Detect which cell encompasses the target text, then output its [X, Y] center coordinate. 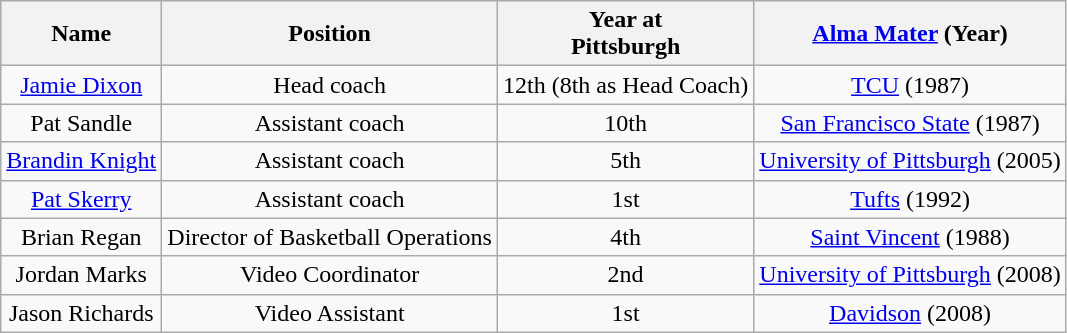
2nd [625, 275]
Position [330, 34]
5th [625, 161]
Pat Sandle [82, 123]
Jamie Dixon [82, 85]
Saint Vincent (1988) [910, 237]
University of Pittsburgh (2008) [910, 275]
San Francisco State (1987) [910, 123]
Brandin Knight [82, 161]
Jordan Marks [82, 275]
Brian Regan [82, 237]
TCU (1987) [910, 85]
Pat Skerry [82, 199]
10th [625, 123]
Jason Richards [82, 313]
Name [82, 34]
Director of Basketball Operations [330, 237]
University of Pittsburgh (2005) [910, 161]
12th (8th as Head Coach) [625, 85]
Alma Mater (Year) [910, 34]
4th [625, 237]
Year at Pittsburgh [625, 34]
Tufts (1992) [910, 199]
Davidson (2008) [910, 313]
Video Coordinator [330, 275]
Head coach [330, 85]
Video Assistant [330, 313]
